Identify which cell holds the provided text, then report its [x, y] central coordinate. 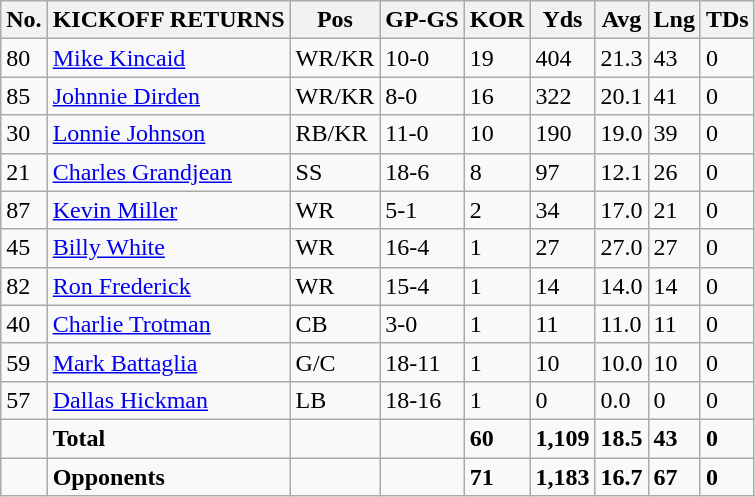
GP-GS [422, 20]
G/C [335, 362]
TDs [727, 20]
27.0 [622, 248]
Lng [674, 20]
LB [335, 400]
15-4 [422, 286]
10-0 [422, 58]
SS [335, 172]
Mike Kincaid [168, 58]
82 [24, 286]
RB/KR [335, 134]
19.0 [622, 134]
71 [497, 477]
45 [24, 248]
21.3 [622, 58]
16 [497, 96]
Mark Battaglia [168, 362]
12.1 [622, 172]
17.0 [622, 210]
1,109 [562, 438]
11.0 [622, 324]
KICKOFF RETURNS [168, 20]
Total [168, 438]
57 [24, 400]
19 [497, 58]
Yds [562, 20]
60 [497, 438]
20.1 [622, 96]
18-16 [422, 400]
3-0 [422, 324]
8 [497, 172]
No. [24, 20]
8-0 [422, 96]
322 [562, 96]
Charles Grandjean [168, 172]
59 [24, 362]
30 [24, 134]
16.7 [622, 477]
39 [674, 134]
Johnnie Dirden [168, 96]
404 [562, 58]
10.0 [622, 362]
Lonnie Johnson [168, 134]
1,183 [562, 477]
2 [497, 210]
34 [562, 210]
18-6 [422, 172]
190 [562, 134]
14.0 [622, 286]
67 [674, 477]
KOR [497, 20]
Kevin Miller [168, 210]
Pos [335, 20]
0.0 [622, 400]
Dallas Hickman [168, 400]
5-1 [422, 210]
41 [674, 96]
87 [24, 210]
16-4 [422, 248]
18.5 [622, 438]
CB [335, 324]
26 [674, 172]
Charlie Trotman [168, 324]
40 [24, 324]
97 [562, 172]
Avg [622, 20]
18-11 [422, 362]
Ron Frederick [168, 286]
11-0 [422, 134]
Opponents [168, 477]
80 [24, 58]
Billy White [168, 248]
85 [24, 96]
